Determine the [X, Y] coordinate at the center of the cell enclosing the given text.  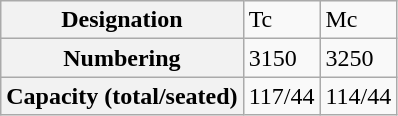
114/44 [358, 96]
Numbering [122, 58]
Designation [122, 20]
3150 [282, 58]
Mc [358, 20]
117/44 [282, 96]
3250 [358, 58]
Capacity (total/seated) [122, 96]
Tc [282, 20]
